Search for the cell housing the specified text and yield its [x, y] center coordinate. 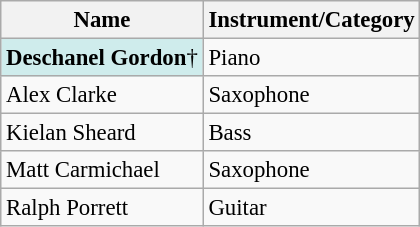
Deschanel Gordon† [102, 58]
Kielan Sheard [102, 133]
Matt Carmichael [102, 170]
Instrument/Category [312, 20]
Name [102, 20]
Ralph Porrett [102, 208]
Bass [312, 133]
Guitar [312, 208]
Piano [312, 58]
Alex Clarke [102, 95]
